Output the [x, y] coordinate of the center of the cell containing the given text.  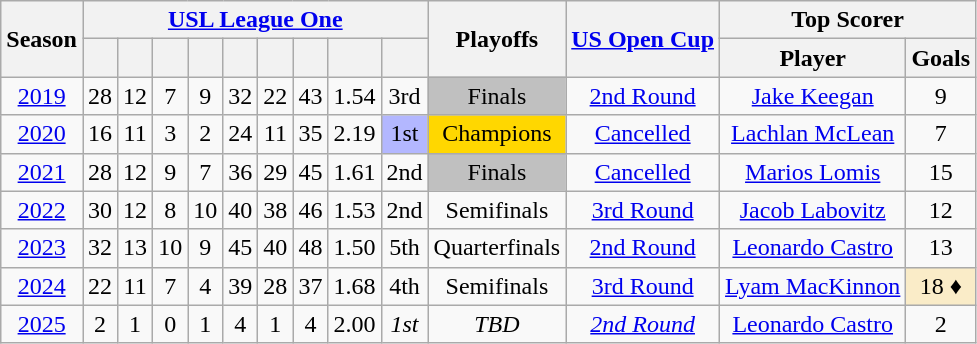
2.00 [354, 324]
46 [310, 210]
Jake Keegan [813, 96]
2019 [42, 96]
16 [100, 134]
39 [240, 286]
Champions [497, 134]
0 [170, 324]
15 [941, 172]
18 ♦ [941, 286]
Jacob Labovitz [813, 210]
1.54 [354, 96]
8 [170, 210]
3 [170, 134]
1.68 [354, 286]
Marios Lomis [813, 172]
Quarterfinals [497, 248]
1.61 [354, 172]
2025 [42, 324]
24 [240, 134]
Lachlan McLean [813, 134]
5th [404, 248]
1.50 [354, 248]
Goals [941, 58]
37 [310, 286]
48 [310, 248]
US Open Cup [643, 39]
USL League One [255, 20]
43 [310, 96]
2022 [42, 210]
2020 [42, 134]
Playoffs [497, 39]
30 [100, 210]
1.53 [354, 210]
Player [813, 58]
Season [42, 39]
35 [310, 134]
2023 [42, 248]
2.19 [354, 134]
38 [276, 210]
Lyam MacKinnon [813, 286]
4th [404, 286]
2021 [42, 172]
TBD [497, 324]
3rd [404, 96]
29 [276, 172]
2024 [42, 286]
Top Scorer [848, 20]
36 [240, 172]
